Return [x, y] of the center of cell containing provided text 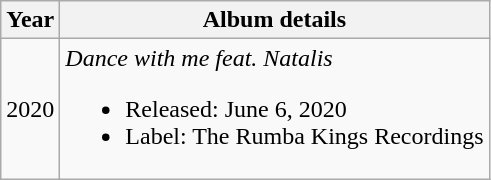
Dance with me feat. NatalisReleased: June 6, 2020Label: The Rumba Kings Recordings [274, 109]
Album details [274, 20]
2020 [30, 109]
Year [30, 20]
